Pinpoint the cell where the given text exists, returning its [x, y] midpoint coordinate. 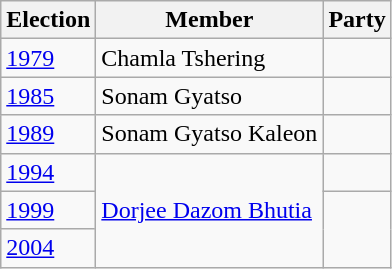
Sonam Gyatso Kaleon [210, 134]
1979 [48, 58]
2004 [48, 248]
Dorjee Dazom Bhutia [210, 210]
1999 [48, 210]
1994 [48, 172]
1985 [48, 96]
Party [357, 20]
Sonam Gyatso [210, 96]
Chamla Tshering [210, 58]
Election [48, 20]
1989 [48, 134]
Member [210, 20]
